Find where the given text appears and provide that cell's center as [x, y] coordinate. 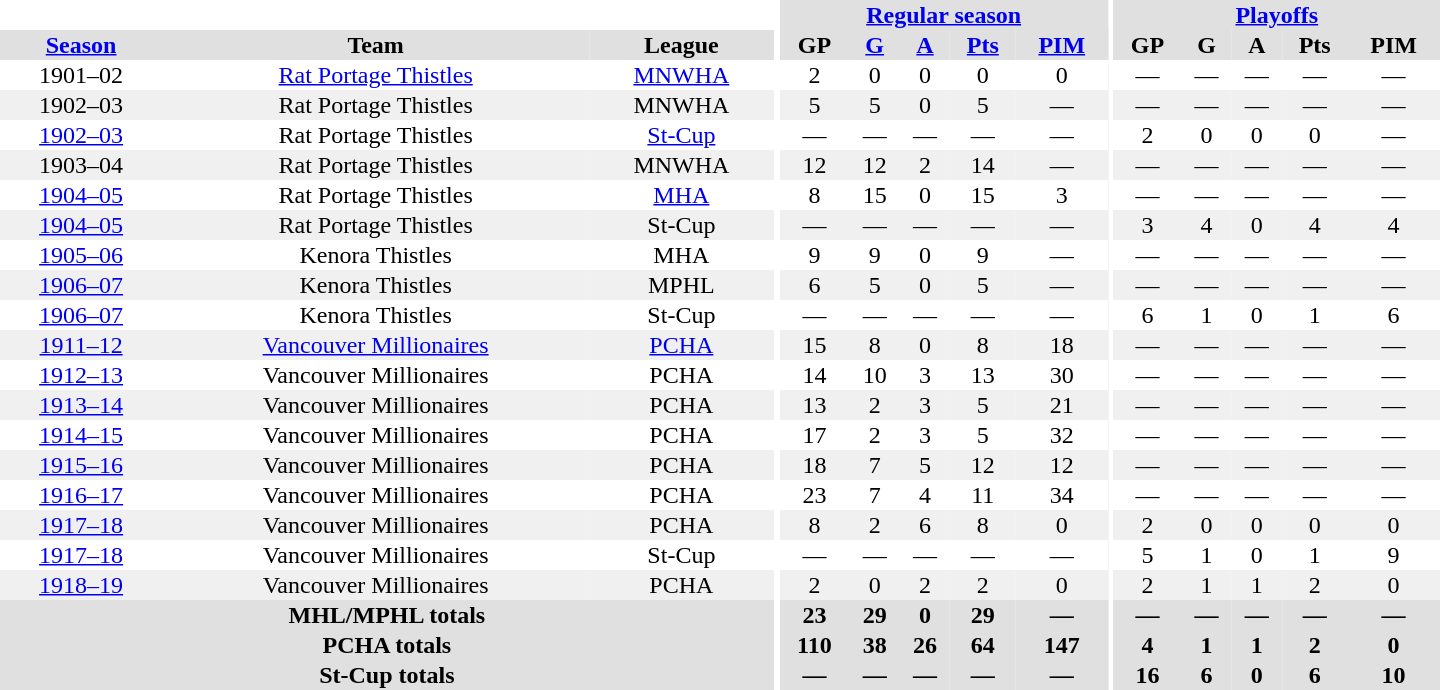
1911–12 [81, 345]
26 [925, 645]
1903–04 [81, 165]
Season [81, 45]
16 [1148, 675]
11 [982, 495]
St-Cup totals [387, 675]
1901–02 [81, 75]
Team [376, 45]
64 [982, 645]
110 [814, 645]
1912–13 [81, 375]
1914–15 [81, 435]
21 [1062, 405]
17 [814, 435]
1918–19 [81, 585]
MHL/MPHL totals [387, 615]
1913–14 [81, 405]
League [682, 45]
34 [1062, 495]
MPHL [682, 285]
Regular season [944, 15]
30 [1062, 375]
38 [875, 645]
1916–17 [81, 495]
Playoffs [1277, 15]
1915–16 [81, 465]
32 [1062, 435]
147 [1062, 645]
PCHA totals [387, 645]
1905–06 [81, 255]
